Output the (X, Y) coordinate of the center of the cell containing the given text.  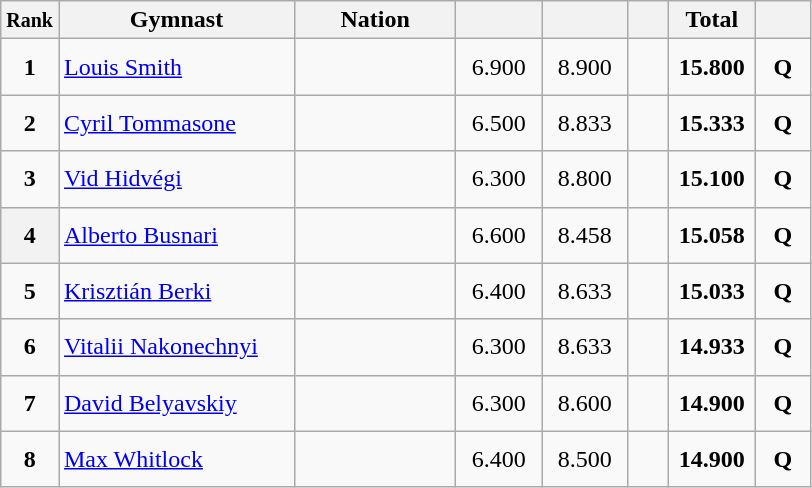
2 (30, 123)
15.333 (712, 123)
8.900 (585, 67)
8 (30, 459)
Nation (376, 20)
Vid Hidvégi (176, 179)
8.833 (585, 123)
8.800 (585, 179)
6.500 (499, 123)
14.933 (712, 347)
Vitalii Nakonechnyi (176, 347)
5 (30, 291)
Krisztián Berki (176, 291)
6 (30, 347)
15.100 (712, 179)
David Belyavskiy (176, 403)
8.600 (585, 403)
1 (30, 67)
Alberto Busnari (176, 235)
8.500 (585, 459)
15.800 (712, 67)
6.600 (499, 235)
Rank (30, 20)
Cyril Tommasone (176, 123)
8.458 (585, 235)
Gymnast (176, 20)
Louis Smith (176, 67)
15.058 (712, 235)
Max Whitlock (176, 459)
4 (30, 235)
Total (712, 20)
3 (30, 179)
6.900 (499, 67)
7 (30, 403)
15.033 (712, 291)
